Search for the cell housing the specified text and yield its (X, Y) center coordinate. 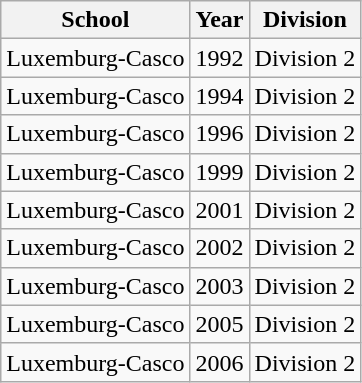
1999 (220, 172)
2006 (220, 362)
2001 (220, 210)
1994 (220, 96)
School (96, 20)
Year (220, 20)
1996 (220, 134)
2002 (220, 248)
Division (305, 20)
1992 (220, 58)
2005 (220, 324)
2003 (220, 286)
